Identify which cell holds the provided text, then report its [X, Y] central coordinate. 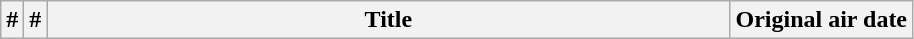
Title [388, 20]
Original air date [822, 20]
